Identify which cell holds the provided text, then report its (X, Y) central coordinate. 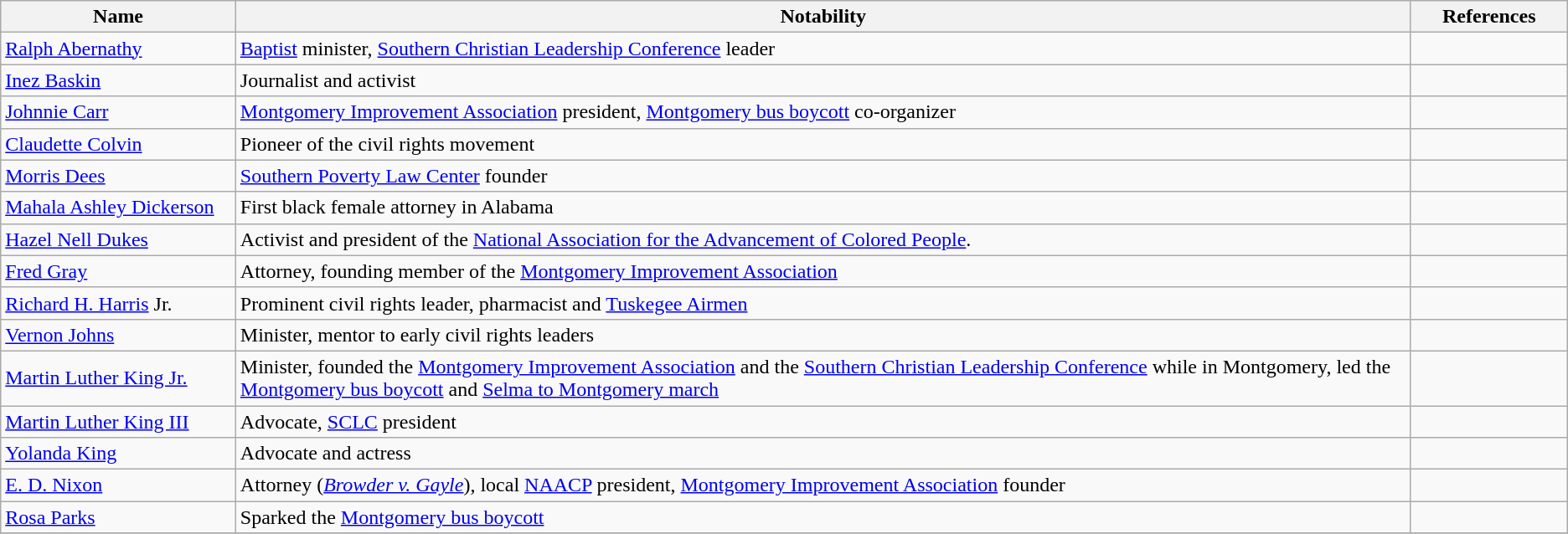
Sparked the Montgomery bus boycott (823, 517)
Rosa Parks (119, 517)
Baptist minister, Southern Christian Leadership Conference leader (823, 49)
Mahala Ashley Dickerson (119, 208)
Hazel Nell Dukes (119, 239)
Attorney (Browder v. Gayle), local NAACP president, Montgomery Improvement Association founder (823, 485)
Montgomery Improvement Association president, Montgomery bus boycott co-organizer (823, 112)
Activist and president of the National Association for the Advancement of Colored People. (823, 239)
Pioneer of the civil rights movement (823, 144)
Advocate, SCLC president (823, 421)
First black female attorney in Alabama (823, 208)
Richard H. Harris Jr. (119, 303)
References (1489, 17)
Advocate and actress (823, 454)
Journalist and activist (823, 80)
Attorney, founding member of the Montgomery Improvement Association (823, 271)
Martin Luther King Jr. (119, 378)
Morris Dees (119, 176)
Prominent civil rights leader, pharmacist and Tuskegee Airmen (823, 303)
Inez Baskin (119, 80)
E. D. Nixon (119, 485)
Minister, mentor to early civil rights leaders (823, 335)
Notability (823, 17)
Name (119, 17)
Fred Gray (119, 271)
Vernon Johns (119, 335)
Johnnie Carr (119, 112)
Southern Poverty Law Center founder (823, 176)
Ralph Abernathy (119, 49)
Martin Luther King III (119, 421)
Yolanda King (119, 454)
Claudette Colvin (119, 144)
